Determine the [x, y] coordinate at the center of the cell enclosing the given text.  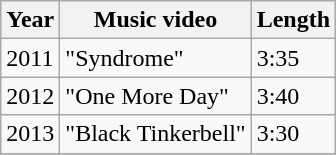
2013 [30, 134]
"Syndrome" [156, 58]
Length [293, 20]
3:40 [293, 96]
3:35 [293, 58]
3:30 [293, 134]
"One More Day" [156, 96]
2011 [30, 58]
"Black Tinkerbell" [156, 134]
2012 [30, 96]
Year [30, 20]
Music video [156, 20]
